Search for the cell housing the specified text and yield its (X, Y) center coordinate. 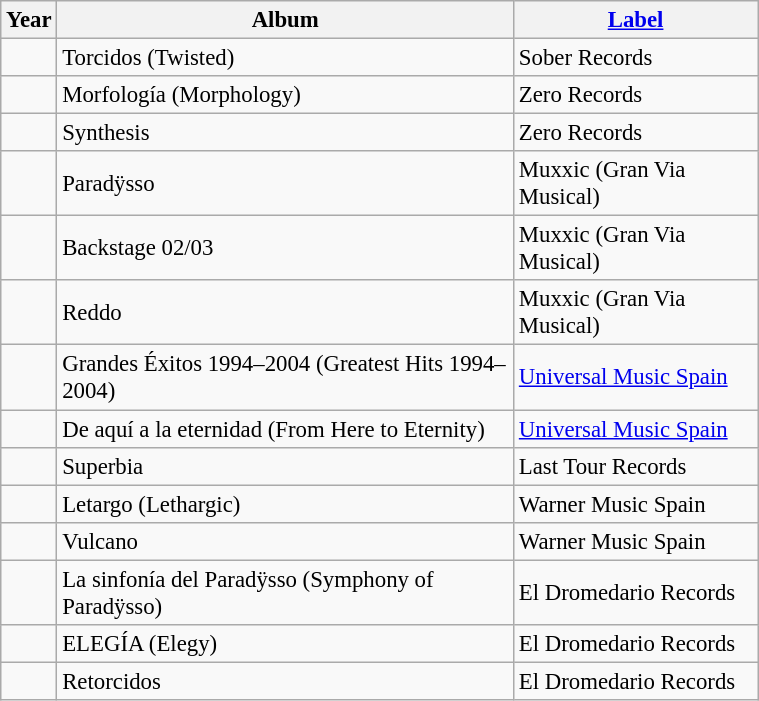
Last Tour Records (636, 466)
Torcidos (Twisted) (286, 58)
Synthesis (286, 133)
Label (636, 20)
Grandes Éxitos 1994–2004 (Greatest Hits 1994–2004) (286, 378)
Sober Records (636, 58)
Backstage 02/03 (286, 248)
Morfología (Morphology) (286, 95)
Reddo (286, 312)
Vulcano (286, 541)
La sinfonía del Paradÿsso (Symphony of Paradÿsso) (286, 592)
Year (29, 20)
ELEGÍA (Elegy) (286, 644)
Letargo (Lethargic) (286, 504)
Album (286, 20)
Paradÿsso (286, 184)
De aquí a la eternidad (From Here to Eternity) (286, 429)
Superbia (286, 466)
Retorcidos (286, 681)
